Extract the [X, Y] coordinate from the center of the cell holding the provided text.  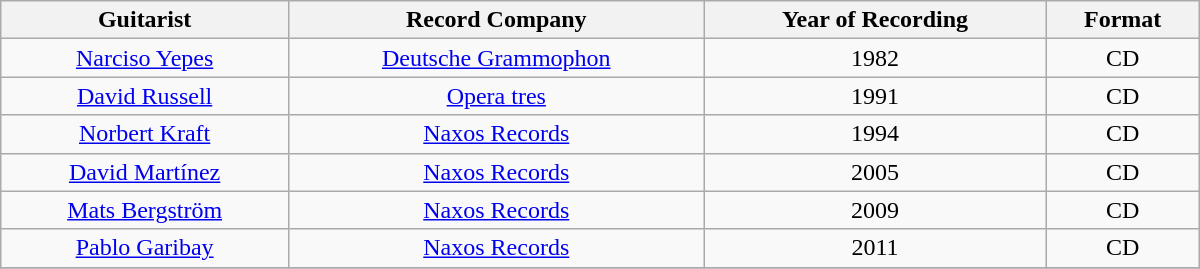
Guitarist [145, 20]
David Russell [145, 96]
Deutsche Grammophon [496, 58]
1982 [875, 58]
1991 [875, 96]
Mats Bergström [145, 210]
Year of Recording [875, 20]
Format [1122, 20]
1994 [875, 134]
Pablo Garibay [145, 248]
2009 [875, 210]
2011 [875, 248]
David Martínez [145, 172]
Record Company [496, 20]
Opera tres [496, 96]
Narciso Yepes [145, 58]
2005 [875, 172]
Norbert Kraft [145, 134]
